Identify which cell holds the provided text, then report its [x, y] central coordinate. 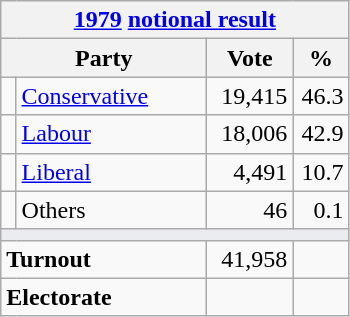
19,415 [250, 96]
Conservative [112, 96]
10.7 [321, 172]
Liberal [112, 172]
4,491 [250, 172]
Turnout [104, 259]
Electorate [104, 297]
0.1 [321, 210]
18,006 [250, 134]
46 [250, 210]
46.3 [321, 96]
42.9 [321, 134]
Vote [250, 58]
41,958 [250, 259]
1979 notional result [175, 20]
Others [112, 210]
Party [104, 58]
Labour [112, 134]
% [321, 58]
